Scan for the cell matching the given text and deliver its (x, y) coordinate at center. 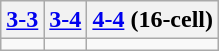
3-4 (66, 20)
3-3 (22, 20)
4-4 (16-cell) (153, 20)
